Output the (X, Y) coordinate of the center of the cell containing the given text.  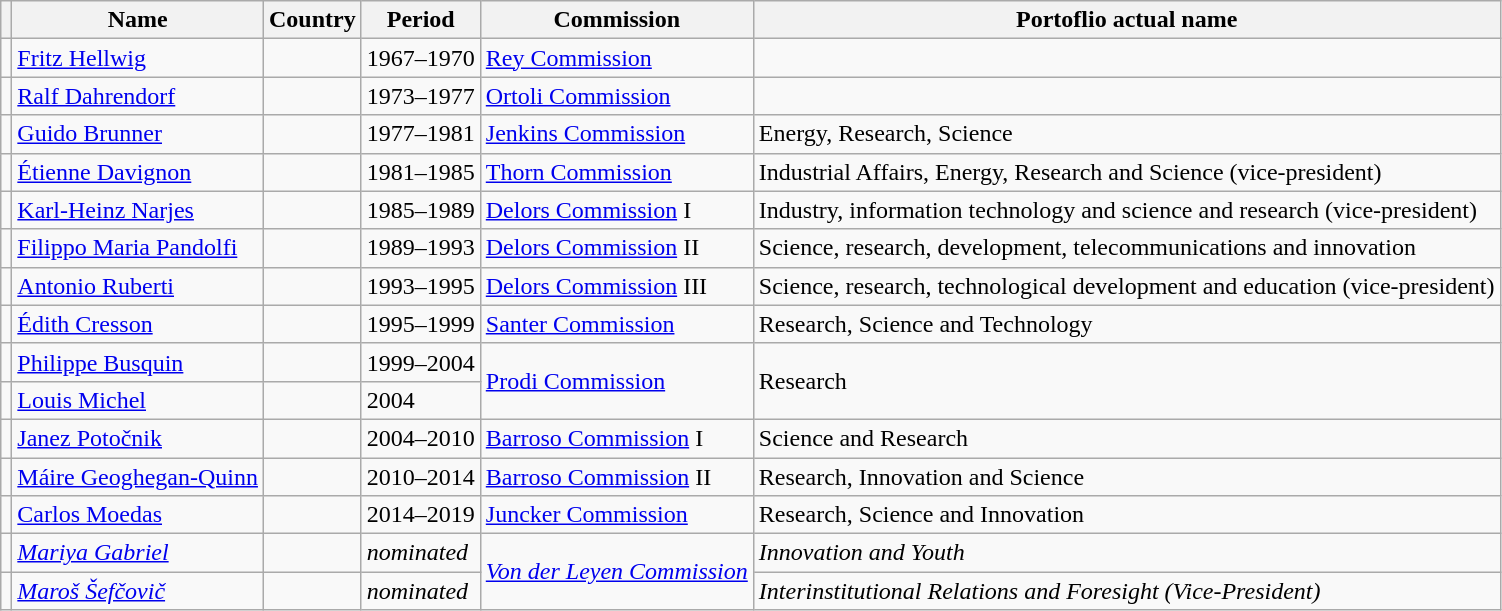
Juncker Commission (616, 515)
Thorn Commission (616, 172)
Carlos Moedas (138, 515)
Mariya Gabriel (138, 553)
Filippo Maria Pandolfi (138, 248)
2010–2014 (420, 477)
Karl-Heinz Narjes (138, 210)
Interinstitutional Relations and Foresight (Vice-President) (1126, 591)
Research, Science and Technology (1126, 324)
Guido Brunner (138, 134)
Delors Commission II (616, 248)
1993–1995 (420, 286)
1999–2004 (420, 362)
Étienne Davignon (138, 172)
Science, research, development, telecommunications and innovation (1126, 248)
Ortoli Commission (616, 96)
Janez Potočnik (138, 438)
Maroš Šefčovič (138, 591)
Commission (616, 20)
Science and Research (1126, 438)
Philippe Busquin (138, 362)
2014–2019 (420, 515)
Von der Leyen Commission (616, 572)
Antonio Ruberti (138, 286)
Santer Commission (616, 324)
1989–1993 (420, 248)
Barroso Commission I (616, 438)
1985–1989 (420, 210)
Name (138, 20)
Science, research, technological development and education (vice-president) (1126, 286)
Industry, information technology and science and research (vice-president) (1126, 210)
Portoflio actual name (1126, 20)
Research, Science and Innovation (1126, 515)
Energy, Research, Science (1126, 134)
Delors Commission I (616, 210)
1973–1977 (420, 96)
Country (312, 20)
Innovation and Youth (1126, 553)
Jenkins Commission (616, 134)
Édith Cresson (138, 324)
Research, Innovation and Science (1126, 477)
1981–1985 (420, 172)
Industrial Affairs, Energy, Research and Science (vice-president) (1126, 172)
2004–2010 (420, 438)
Delors Commission III (616, 286)
Research (1126, 381)
Ralf Dahrendorf (138, 96)
Fritz Hellwig (138, 58)
Period (420, 20)
1995–1999 (420, 324)
Rey Commission (616, 58)
1967–1970 (420, 58)
Máire Geoghegan-Quinn (138, 477)
Louis Michel (138, 400)
Barroso Commission II (616, 477)
1977–1981 (420, 134)
Prodi Commission (616, 381)
2004 (420, 400)
